Scan for the cell matching the given text and deliver its (x, y) coordinate at center. 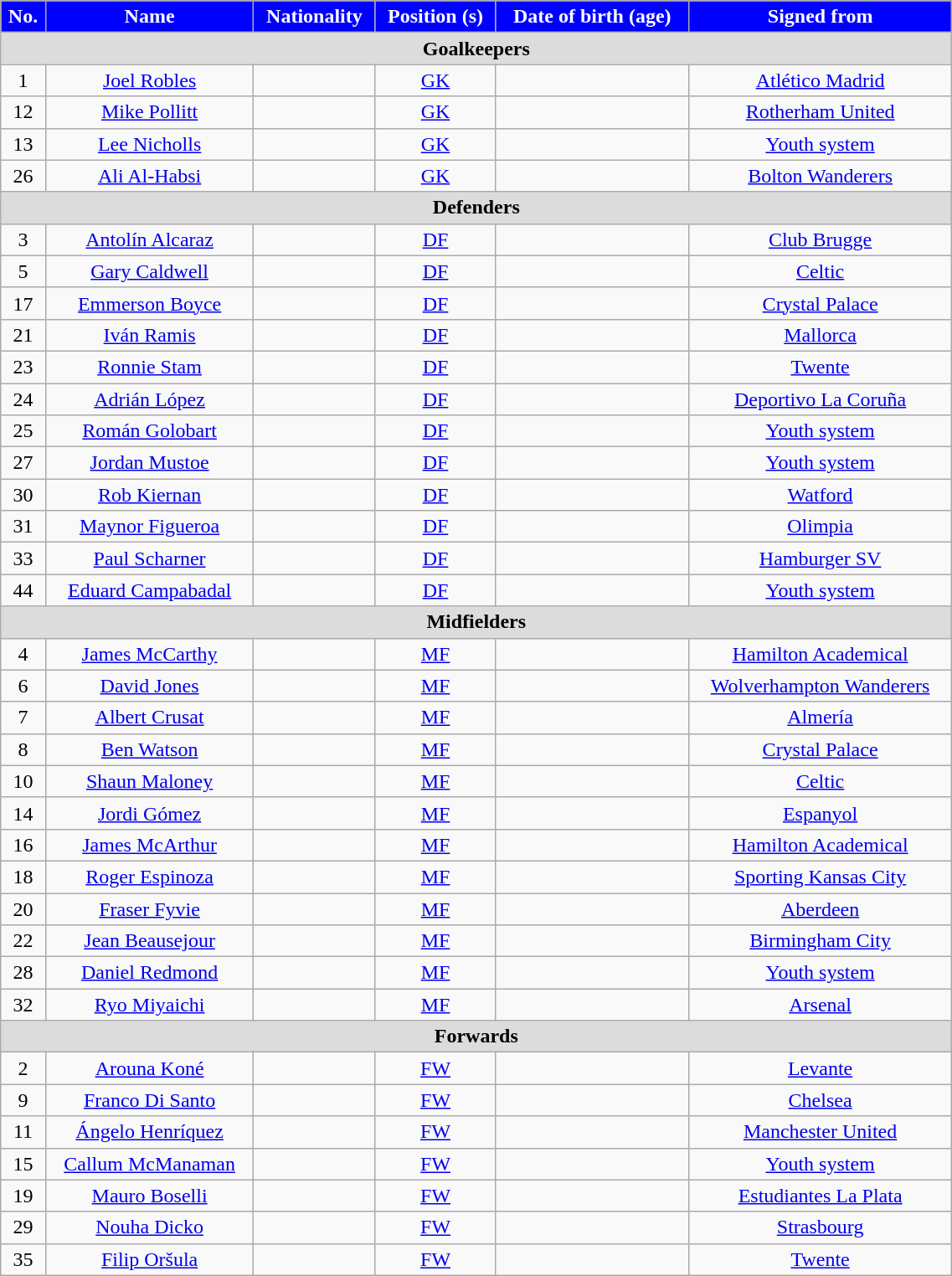
15 (23, 1164)
Eduard Campabadal (149, 590)
Mallorca (820, 335)
Fraser Fyvie (149, 908)
27 (23, 463)
7 (23, 718)
Arsenal (820, 1005)
Club Brugge (820, 239)
Gary Caldwell (149, 271)
Bolton Wanderers (820, 176)
Goalkeepers (476, 49)
Jordi Gómez (149, 813)
1 (23, 80)
Signed from (820, 17)
Wolverhampton Wanderers (820, 686)
Atlético Madrid (820, 80)
23 (23, 367)
16 (23, 845)
James McArthur (149, 845)
Mauro Boselli (149, 1196)
17 (23, 303)
No. (23, 17)
Manchester United (820, 1132)
11 (23, 1132)
Rob Kiernan (149, 495)
21 (23, 335)
Watford (820, 495)
Filip Oršula (149, 1259)
Arouna Koné (149, 1068)
Estudiantes La Plata (820, 1196)
Ángelo Henríquez (149, 1132)
Roger Espinoza (149, 877)
Birmingham City (820, 941)
Emmerson Boyce (149, 303)
Date of birth (age) (592, 17)
Midfielders (476, 622)
22 (23, 941)
Ben Watson (149, 749)
Defenders (476, 208)
2 (23, 1068)
33 (23, 558)
28 (23, 973)
19 (23, 1196)
Strasbourg (820, 1227)
Albert Crusat (149, 718)
30 (23, 495)
25 (23, 431)
David Jones (149, 686)
Franco Di Santo (149, 1100)
Daniel Redmond (149, 973)
Ali Al-Habsi (149, 176)
4 (23, 654)
Deportivo La Coruña (820, 399)
29 (23, 1227)
Mike Pollitt (149, 112)
Hamburger SV (820, 558)
18 (23, 877)
James McCarthy (149, 654)
Almería (820, 718)
32 (23, 1005)
Nouha Dicko (149, 1227)
Aberdeen (820, 908)
31 (23, 527)
Ryo Miyaichi (149, 1005)
24 (23, 399)
Jean Beausejour (149, 941)
10 (23, 781)
13 (23, 144)
Chelsea (820, 1100)
Maynor Figueroa (149, 527)
Paul Scharner (149, 558)
Román Golobart (149, 431)
8 (23, 749)
3 (23, 239)
Levante (820, 1068)
14 (23, 813)
Forwards (476, 1037)
Jordan Mustoe (149, 463)
Sporting Kansas City (820, 877)
Position (s) (435, 17)
Name (149, 17)
Shaun Maloney (149, 781)
Olimpia (820, 527)
Lee Nicholls (149, 144)
Ronnie Stam (149, 367)
44 (23, 590)
Adrián López (149, 399)
9 (23, 1100)
5 (23, 271)
Antolín Alcaraz (149, 239)
12 (23, 112)
Callum McManaman (149, 1164)
26 (23, 176)
Joel Robles (149, 80)
6 (23, 686)
Nationality (315, 17)
35 (23, 1259)
Iván Ramis (149, 335)
Rotherham United (820, 112)
20 (23, 908)
Espanyol (820, 813)
